Find where the given text appears and provide that cell's center as (X, Y) coordinate. 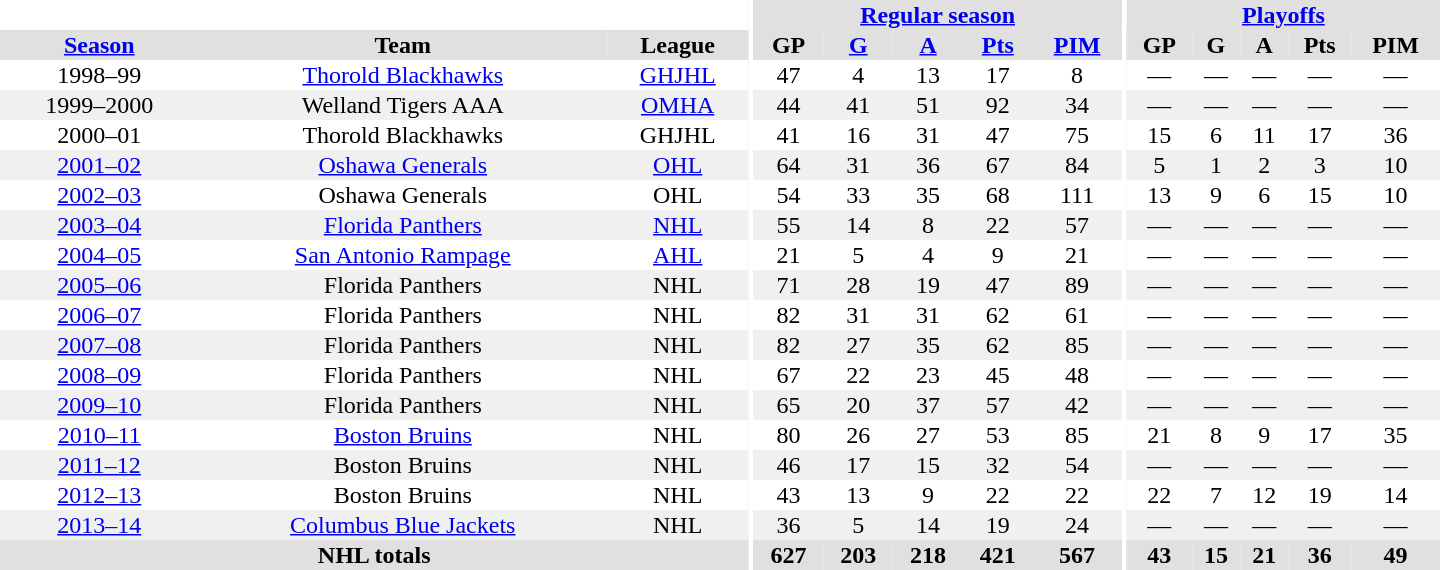
51 (928, 105)
203 (858, 555)
42 (1078, 405)
2011–12 (100, 465)
421 (998, 555)
2004–05 (100, 255)
AHL (678, 255)
1999–2000 (100, 105)
2010–11 (100, 435)
Regular season (938, 15)
OMHA (678, 105)
Columbus Blue Jackets (403, 525)
7 (1216, 495)
2 (1264, 165)
71 (789, 285)
44 (789, 105)
Playoffs (1284, 15)
111 (1078, 195)
Welland Tigers AAA (403, 105)
11 (1264, 135)
32 (998, 465)
68 (998, 195)
1 (1216, 165)
12 (1264, 495)
2013–14 (100, 525)
218 (928, 555)
84 (1078, 165)
89 (1078, 285)
45 (998, 375)
2001–02 (100, 165)
46 (789, 465)
Season (100, 45)
San Antonio Rampage (403, 255)
2012–13 (100, 495)
65 (789, 405)
80 (789, 435)
3 (1320, 165)
33 (858, 195)
627 (789, 555)
1998–99 (100, 75)
75 (1078, 135)
61 (1078, 315)
2009–10 (100, 405)
2005–06 (100, 285)
2008–09 (100, 375)
2000–01 (100, 135)
55 (789, 225)
48 (1078, 375)
League (678, 45)
37 (928, 405)
28 (858, 285)
567 (1078, 555)
2003–04 (100, 225)
20 (858, 405)
23 (928, 375)
Team (403, 45)
2007–08 (100, 345)
16 (858, 135)
NHL totals (374, 555)
53 (998, 435)
64 (789, 165)
2002–03 (100, 195)
49 (1396, 555)
26 (858, 435)
24 (1078, 525)
34 (1078, 105)
92 (998, 105)
2006–07 (100, 315)
